Determine the [X, Y] coordinate at the center of the cell enclosing the given text.  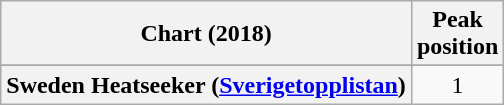
Sweden Heatseeker (Sverigetopplistan) [206, 85]
Peak position [457, 34]
Chart (2018) [206, 34]
1 [457, 85]
